Output the (x, y) coordinate of the center of the cell containing the given text.  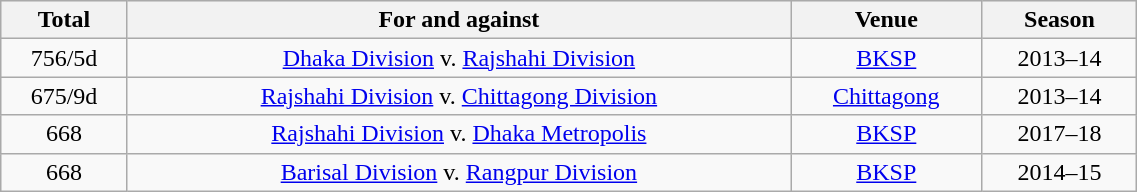
Rajshahi Division v. Chittagong Division (458, 96)
For and against (458, 20)
Chittagong (886, 96)
Dhaka Division v. Rajshahi Division (458, 58)
Venue (886, 20)
756/5d (64, 58)
Rajshahi Division v. Dhaka Metropolis (458, 134)
2017–18 (1060, 134)
675/9d (64, 96)
2014–15 (1060, 172)
Total (64, 20)
Season (1060, 20)
Barisal Division v. Rangpur Division (458, 172)
